Extract the [X, Y] coordinate from the center of the cell holding the provided text.  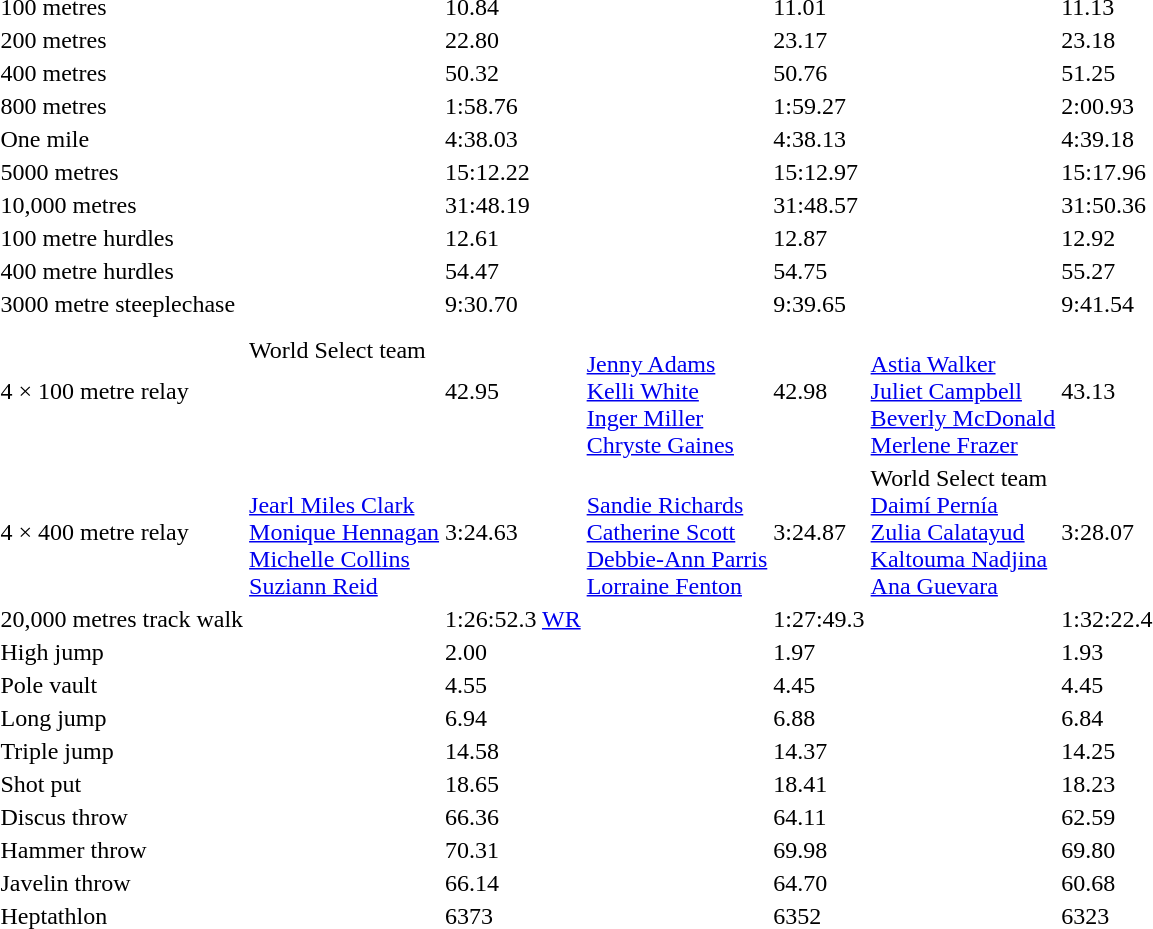
1:26:52.3 WR [514, 619]
4:38.03 [514, 139]
69.98 [819, 850]
World Select teamDaimí PerníaZulia CalatayudKaltouma NadjinaAna Guevara [963, 532]
Sandie RichardsCatherine ScottDebbie-Ann ParrisLorraine Fenton [677, 532]
23.17 [819, 40]
18.65 [514, 784]
22.80 [514, 40]
12.61 [514, 238]
54.47 [514, 271]
54.75 [819, 271]
4.55 [514, 685]
2.00 [514, 652]
1:58.76 [514, 106]
Jearl Miles ClarkMonique HennaganMichelle CollinsSuziann Reid [344, 532]
1:27:49.3 [819, 619]
9:39.65 [819, 304]
70.31 [514, 850]
50.32 [514, 73]
50.76 [819, 73]
6.94 [514, 718]
42.98 [819, 391]
3:24.63 [514, 532]
Jenny AdamsKelli WhiteInger MillerChryste Gaines [677, 391]
Astia WalkerJuliet CampbellBeverly McDonaldMerlene Frazer [963, 391]
12.87 [819, 238]
64.70 [819, 883]
4:38.13 [819, 139]
66.36 [514, 817]
31:48.57 [819, 205]
18.41 [819, 784]
66.14 [514, 883]
3:24.87 [819, 532]
1.97 [819, 652]
6.88 [819, 718]
World Select team [344, 391]
14.37 [819, 751]
4.45 [819, 685]
64.11 [819, 817]
15:12.22 [514, 172]
1:59.27 [819, 106]
15:12.97 [819, 172]
14.58 [514, 751]
9:30.70 [514, 304]
31:48.19 [514, 205]
42.95 [514, 391]
